Extract the (x, y) coordinate from the center of the cell holding the provided text.  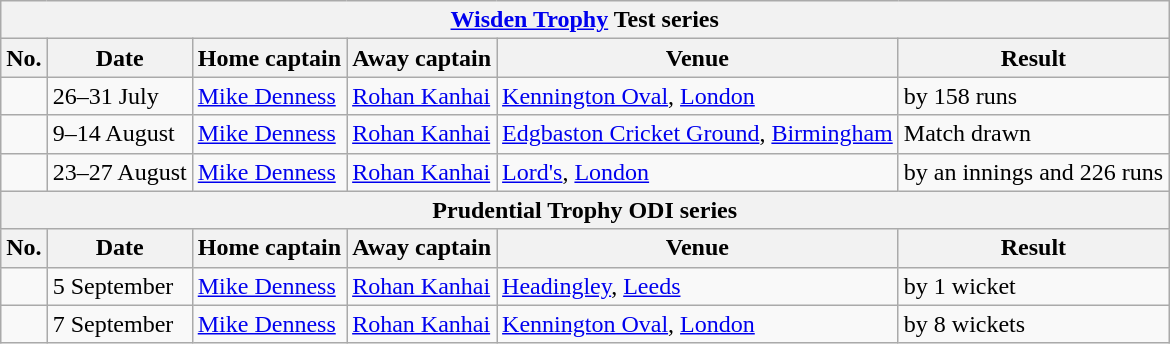
by an innings and 226 runs (1033, 172)
Lord's, London (698, 172)
7 September (120, 324)
Prudential Trophy ODI series (585, 210)
Edgbaston Cricket Ground, Birmingham (698, 134)
Wisden Trophy Test series (585, 20)
by 1 wicket (1033, 286)
Headingley, Leeds (698, 286)
5 September (120, 286)
26–31 July (120, 96)
9–14 August (120, 134)
by 8 wickets (1033, 324)
Match drawn (1033, 134)
23–27 August (120, 172)
by 158 runs (1033, 96)
